Output the [x, y] coordinate of the center of the cell containing the given text.  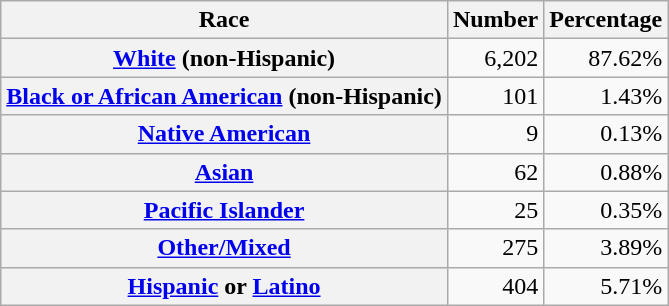
0.35% [606, 210]
5.71% [606, 286]
Native American [224, 134]
404 [495, 286]
0.13% [606, 134]
Other/Mixed [224, 248]
White (non-Hispanic) [224, 58]
275 [495, 248]
101 [495, 96]
Race [224, 20]
1.43% [606, 96]
Percentage [606, 20]
Hispanic or Latino [224, 286]
62 [495, 172]
3.89% [606, 248]
6,202 [495, 58]
Black or African American (non-Hispanic) [224, 96]
9 [495, 134]
Number [495, 20]
0.88% [606, 172]
87.62% [606, 58]
25 [495, 210]
Asian [224, 172]
Pacific Islander [224, 210]
